Return (x, y) of the center of cell containing provided text 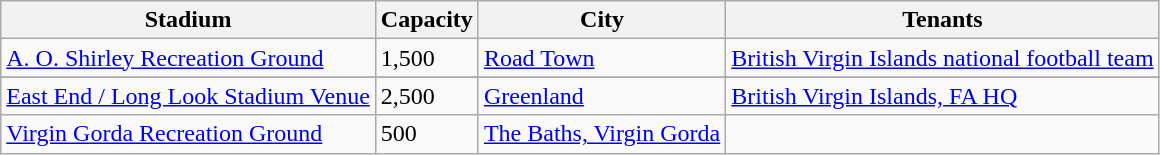
500 (426, 134)
Road Town (602, 58)
Capacity (426, 20)
Virgin Gorda Recreation Ground (188, 134)
A. O. Shirley Recreation Ground (188, 58)
East End / Long Look Stadium Venue (188, 96)
City (602, 20)
The Baths, Virgin Gorda (602, 134)
Greenland (602, 96)
2,500 (426, 96)
British Virgin Islands national football team (942, 58)
Tenants (942, 20)
1,500 (426, 58)
Stadium (188, 20)
British Virgin Islands, FA HQ (942, 96)
